Locate the cell with the specified text and output its (X, Y) center coordinate. 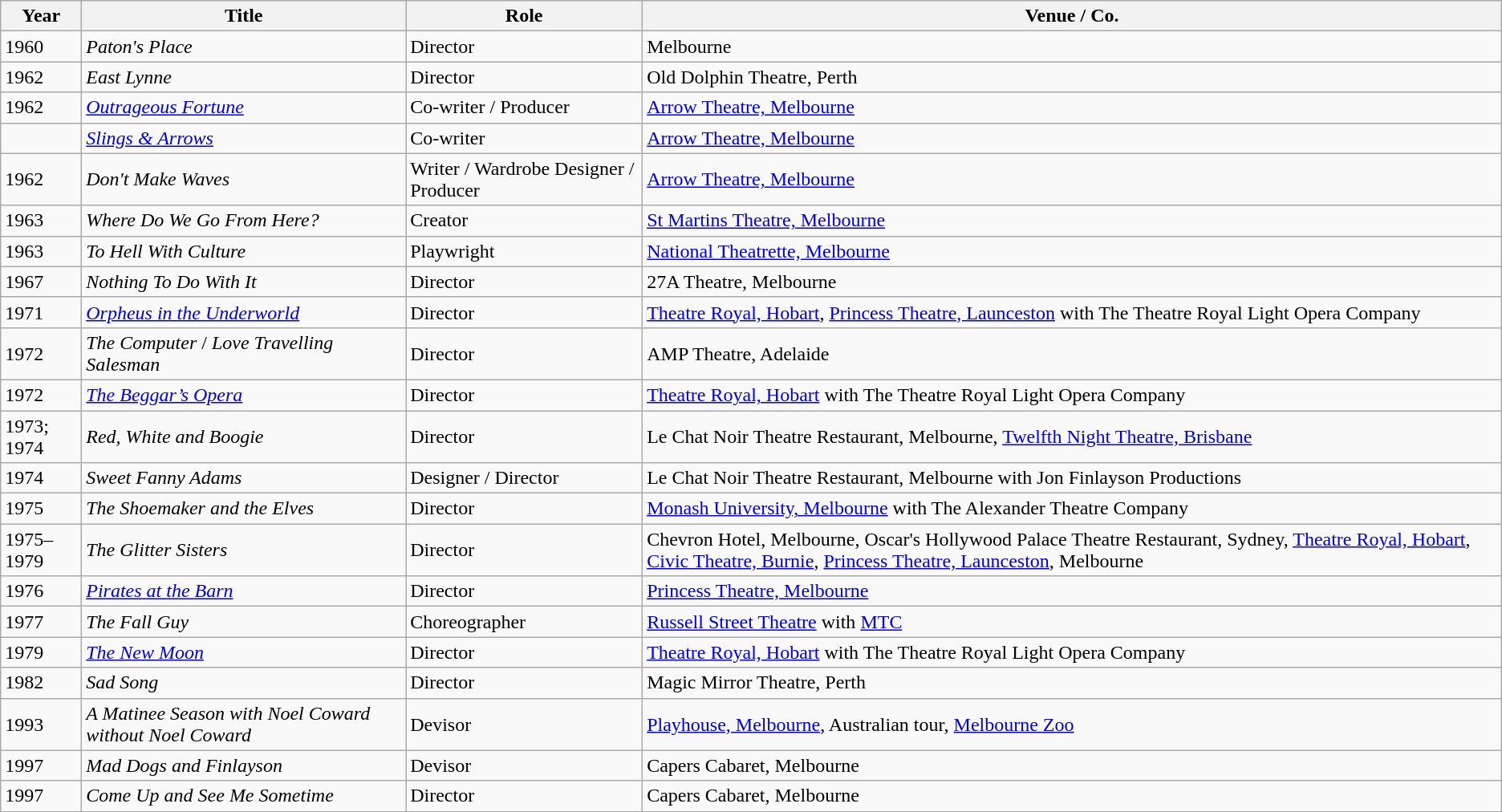
Mad Dogs and Finlayson (244, 765)
East Lynne (244, 77)
27A Theatre, Melbourne (1072, 282)
Nothing To Do With It (244, 282)
1974 (42, 478)
1975 (42, 509)
Le Chat Noir Theatre Restaurant, Melbourne with Jon Finlayson Productions (1072, 478)
Theatre Royal, Hobart, Princess Theatre, Launceston with The Theatre Royal Light Opera Company (1072, 312)
1960 (42, 47)
Creator (525, 221)
Writer / Wardrobe Designer / Producer (525, 180)
A Matinee Season with Noel Coward without Noel Coward (244, 724)
National Theatrette, Melbourne (1072, 251)
St Martins Theatre, Melbourne (1072, 221)
1979 (42, 652)
Old Dolphin Theatre, Perth (1072, 77)
Title (244, 16)
1976 (42, 591)
To Hell With Culture (244, 251)
Magic Mirror Theatre, Perth (1072, 683)
Venue / Co. (1072, 16)
The Computer / Love Travelling Salesman (244, 353)
The Shoemaker and the Elves (244, 509)
The Fall Guy (244, 622)
Slings & Arrows (244, 138)
1993 (42, 724)
1967 (42, 282)
Come Up and See Me Sometime (244, 796)
1971 (42, 312)
Le Chat Noir Theatre Restaurant, Melbourne, Twelfth Night Theatre, Brisbane (1072, 436)
Paton's Place (244, 47)
Playwright (525, 251)
The Beggar’s Opera (244, 395)
Pirates at the Barn (244, 591)
Outrageous Fortune (244, 108)
1982 (42, 683)
Where Do We Go From Here? (244, 221)
Playhouse, Melbourne, Australian tour, Melbourne Zoo (1072, 724)
1973; 1974 (42, 436)
Don't Make Waves (244, 180)
Co-writer (525, 138)
Princess Theatre, Melbourne (1072, 591)
AMP Theatre, Adelaide (1072, 353)
Melbourne (1072, 47)
Year (42, 16)
Sweet Fanny Adams (244, 478)
Choreographer (525, 622)
Co-writer / Producer (525, 108)
Russell Street Theatre with MTC (1072, 622)
Designer / Director (525, 478)
Sad Song (244, 683)
1977 (42, 622)
The New Moon (244, 652)
Role (525, 16)
The Glitter Sisters (244, 550)
Orpheus in the Underworld (244, 312)
Red, White and Boogie (244, 436)
Monash University, Melbourne with The Alexander Theatre Company (1072, 509)
1975–1979 (42, 550)
